Capture the cell that displays the provided text and extract its [x, y] central coordinate. 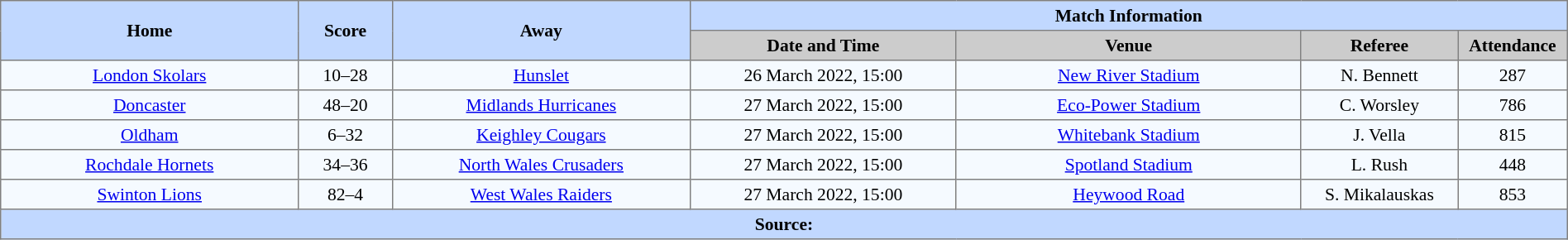
6–32 [346, 135]
Hunslet [541, 75]
815 [1513, 135]
Swinton Lions [150, 194]
London Skolars [150, 75]
Home [150, 31]
Source: [784, 224]
West Wales Raiders [541, 194]
J. Vella [1379, 135]
Spotland Stadium [1128, 165]
Heywood Road [1128, 194]
Keighley Cougars [541, 135]
N. Bennett [1379, 75]
L. Rush [1379, 165]
Date and Time [823, 46]
34–36 [346, 165]
82–4 [346, 194]
Eco-Power Stadium [1128, 105]
448 [1513, 165]
Match Information [1128, 16]
48–20 [346, 105]
Oldham [150, 135]
10–28 [346, 75]
287 [1513, 75]
Rochdale Hornets [150, 165]
C. Worsley [1379, 105]
Midlands Hurricanes [541, 105]
Away [541, 31]
North Wales Crusaders [541, 165]
Score [346, 31]
26 March 2022, 15:00 [823, 75]
Attendance [1513, 46]
Venue [1128, 46]
Doncaster [150, 105]
Whitebank Stadium [1128, 135]
S. Mikalauskas [1379, 194]
New River Stadium [1128, 75]
Referee [1379, 46]
786 [1513, 105]
853 [1513, 194]
